Provide the [X, Y] coordinate of the cell's center where the given text is located.  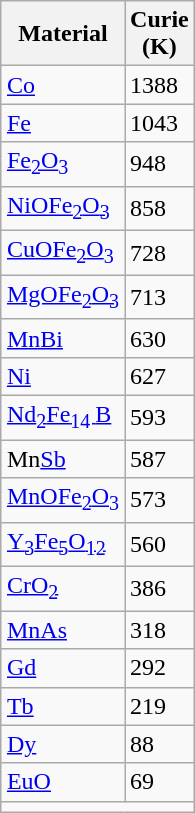
Dy [62, 744]
386 [160, 589]
713 [160, 297]
1043 [160, 123]
MnSb [62, 459]
MnAs [62, 630]
EuO [62, 782]
Curie (K) [160, 34]
MnOFe2O3 [62, 500]
MnBi [62, 338]
219 [160, 706]
593 [160, 417]
1388 [160, 85]
Co [62, 85]
292 [160, 668]
NiOFe2O3 [62, 208]
Gd [62, 668]
Ni [62, 376]
728 [160, 253]
CuOFe2O3 [62, 253]
Material [62, 34]
573 [160, 500]
630 [160, 338]
Fe [62, 123]
MgOFe2O3 [62, 297]
627 [160, 376]
88 [160, 744]
69 [160, 782]
858 [160, 208]
587 [160, 459]
Tb [62, 706]
318 [160, 630]
560 [160, 544]
CrO2 [62, 589]
Fe2O3 [62, 164]
948 [160, 164]
Nd2Fe14 B [62, 417]
Y3Fe5O12 [62, 544]
